Pinpoint the cell where the given text exists, returning its (x, y) midpoint coordinate. 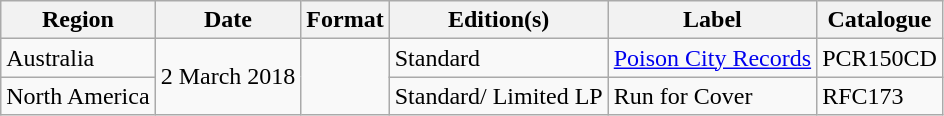
Format (345, 20)
Edition(s) (498, 20)
Poison City Records (712, 58)
Australia (78, 58)
Date (228, 20)
Label (712, 20)
North America (78, 96)
Run for Cover (712, 96)
RFC173 (880, 96)
Catalogue (880, 20)
Standard/ Limited LP (498, 96)
Region (78, 20)
2 March 2018 (228, 77)
Standard (498, 58)
PCR150CD (880, 58)
